Return the [x, y] coordinate for the center point of the cell that contains the specified text.  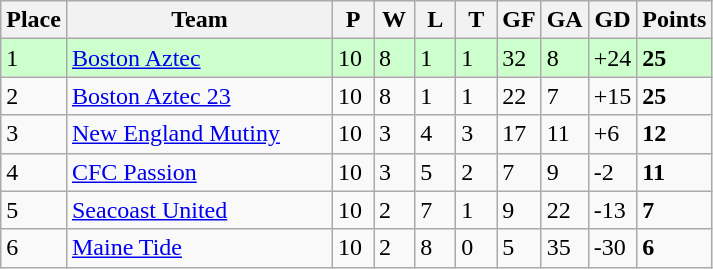
Boston Aztec 23 [199, 96]
P [354, 20]
GD [612, 20]
35 [564, 248]
-13 [612, 210]
W [394, 20]
CFC Passion [199, 172]
Maine Tide [199, 248]
32 [519, 58]
T [476, 20]
Place [34, 20]
-30 [612, 248]
Seacoast United [199, 210]
+15 [612, 96]
-2 [612, 172]
0 [476, 248]
Team [199, 20]
New England Mutiny [199, 134]
GF [519, 20]
Points [674, 20]
L [436, 20]
+6 [612, 134]
Boston Aztec [199, 58]
GA [564, 20]
+24 [612, 58]
12 [674, 134]
17 [519, 134]
